For the text-containing cell, return its midpoint in (x, y) coordinate format. 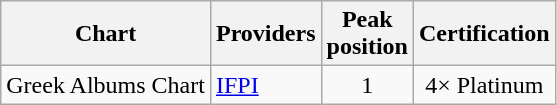
Peakposition (367, 34)
Chart (106, 34)
Providers (266, 34)
1 (367, 85)
IFPI (266, 85)
Certification (484, 34)
4× Platinum (484, 85)
Greek Albums Chart (106, 85)
